Scan for the cell matching the given text and deliver its [X, Y] coordinate at center. 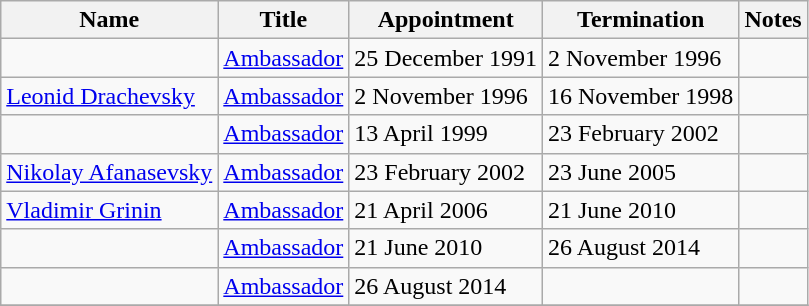
25 December 1991 [446, 58]
Notes [773, 20]
Vladimir Grinin [110, 210]
21 April 2006 [446, 210]
23 June 2005 [640, 172]
13 April 1999 [446, 134]
Appointment [446, 20]
Leonid Drachevsky [110, 96]
Title [284, 20]
Name [110, 20]
Nikolay Afanasevsky [110, 172]
16 November 1998 [640, 96]
Termination [640, 20]
